Search for the cell housing the specified text and yield its (X, Y) center coordinate. 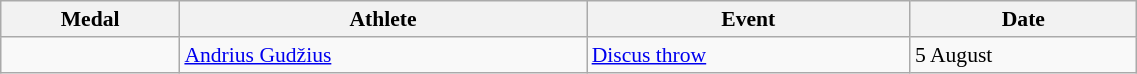
Andrius Gudžius (382, 55)
Discus throw (748, 55)
5 August (1024, 55)
Date (1024, 19)
Medal (90, 19)
Event (748, 19)
Athlete (382, 19)
